Provide the [x, y] coordinate of the cell's center where the given text is located.  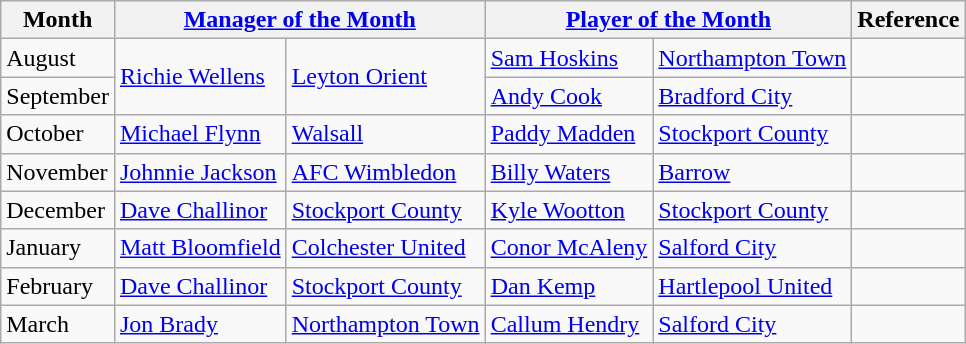
March [58, 324]
Bradford City [752, 96]
December [58, 210]
Paddy Madden [569, 134]
February [58, 286]
January [58, 248]
Jon Brady [200, 324]
Barrow [752, 172]
Hartlepool United [752, 286]
Player of the Month [668, 20]
Reference [908, 20]
Michael Flynn [200, 134]
Andy Cook [569, 96]
Johnnie Jackson [200, 172]
Billy Waters [569, 172]
Matt Bloomfield [200, 248]
September [58, 96]
Sam Hoskins [569, 58]
October [58, 134]
Callum Hendry [569, 324]
AFC Wimbledon [386, 172]
Conor McAleny [569, 248]
Kyle Wootton [569, 210]
Walsall [386, 134]
Dan Kemp [569, 286]
November [58, 172]
Colchester United [386, 248]
Richie Wellens [200, 77]
Month [58, 20]
Leyton Orient [386, 77]
Manager of the Month [300, 20]
August [58, 58]
